Provide the (x, y) coordinate of the cell's center where the given text is located.  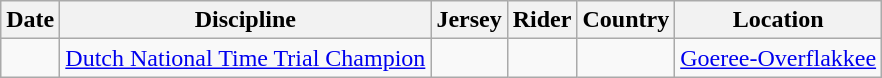
Goeree-Overflakkee (778, 58)
Rider (542, 20)
Discipline (246, 20)
Location (778, 20)
Country (626, 20)
Date (30, 20)
Dutch National Time Trial Champion (246, 58)
Jersey (469, 20)
